Identify which cell holds the provided text, then report its (X, Y) central coordinate. 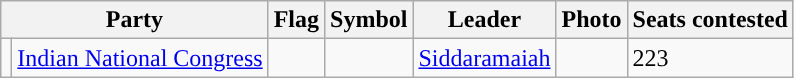
Leader (484, 20)
Party (134, 20)
223 (710, 58)
Photo (592, 20)
Seats contested (710, 20)
Symbol (369, 20)
Siddaramaiah (484, 58)
Flag (296, 20)
Indian National Congress (140, 58)
